Return [x, y] of the center of cell containing provided text 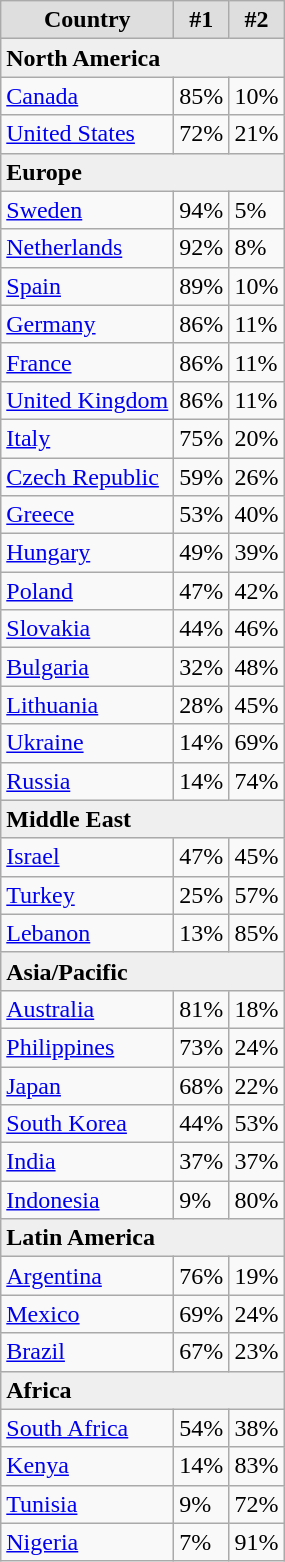
Netherlands [88, 248]
57% [256, 895]
73% [202, 1047]
Lithuania [88, 705]
92% [202, 248]
Australia [88, 1009]
Russia [88, 781]
7% [202, 1542]
South Korea [88, 1124]
Brazil [88, 1352]
89% [202, 286]
Greece [88, 515]
67% [202, 1352]
North America [142, 58]
32% [202, 667]
38% [256, 1428]
91% [256, 1542]
France [88, 362]
42% [256, 591]
Africa [142, 1390]
46% [256, 629]
Czech Republic [88, 477]
Argentina [88, 1276]
39% [256, 553]
Europe [142, 172]
Spain [88, 286]
Philippines [88, 1047]
Israel [88, 857]
Turkey [88, 895]
26% [256, 477]
59% [202, 477]
Indonesia [88, 1200]
74% [256, 781]
68% [202, 1085]
5% [256, 210]
Kenya [88, 1466]
Bulgaria [88, 667]
22% [256, 1085]
48% [256, 667]
19% [256, 1276]
54% [202, 1428]
United States [88, 134]
18% [256, 1009]
Country [88, 20]
40% [256, 515]
Lebanon [88, 933]
Asia/Pacific [142, 971]
28% [202, 705]
Nigeria [88, 1542]
83% [256, 1466]
8% [256, 248]
Poland [88, 591]
Ukraine [88, 743]
Italy [88, 438]
81% [202, 1009]
76% [202, 1276]
Latin America [142, 1238]
23% [256, 1352]
Mexico [88, 1314]
Hungary [88, 553]
Slovakia [88, 629]
Japan [88, 1085]
Canada [88, 96]
20% [256, 438]
#1 [202, 20]
94% [202, 210]
South Africa [88, 1428]
13% [202, 933]
21% [256, 134]
Middle East [142, 819]
Sweden [88, 210]
80% [256, 1200]
Germany [88, 324]
49% [202, 553]
United Kingdom [88, 400]
Tunisia [88, 1504]
25% [202, 895]
#2 [256, 20]
75% [202, 438]
India [88, 1162]
